Scan for the cell matching the given text and deliver its (x, y) coordinate at center. 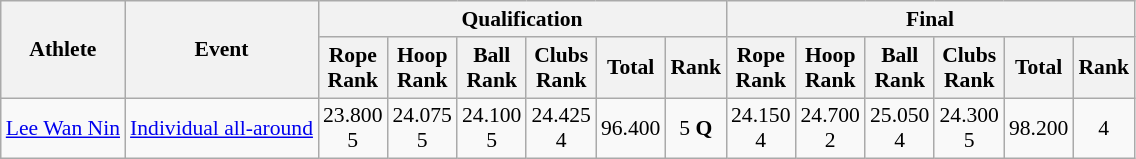
5 Q (696, 128)
Lee Wan Nin (63, 128)
24.7002 (830, 128)
Final (930, 19)
98.200 (1038, 128)
24.1504 (760, 128)
Event (222, 50)
96.400 (630, 128)
4 (1104, 128)
Individual all-around (222, 128)
24.1005 (492, 128)
24.4254 (560, 128)
Athlete (63, 50)
24.0755 (422, 128)
24.3005 (968, 128)
Qualification (522, 19)
25.0504 (900, 128)
23.8005 (352, 128)
